Return the [x, y] coordinate for the center point of the cell that contains the specified text.  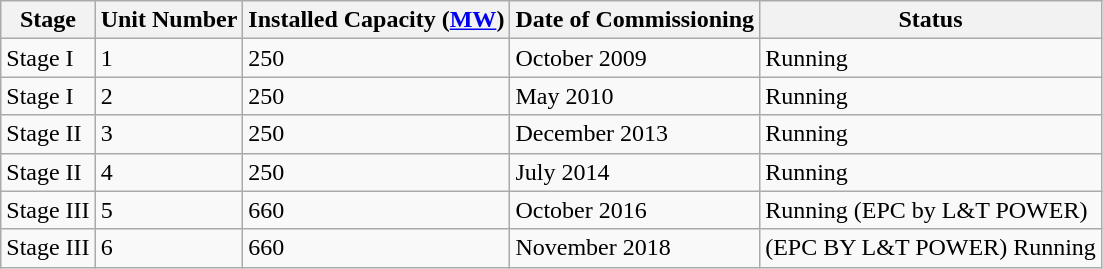
2 [169, 96]
November 2018 [635, 248]
Status [931, 20]
Unit Number [169, 20]
Installed Capacity (MW) [376, 20]
Stage [48, 20]
December 2013 [635, 134]
October 2016 [635, 210]
July 2014 [635, 172]
Date of Commissioning [635, 20]
4 [169, 172]
1 [169, 58]
October 2009 [635, 58]
6 [169, 248]
3 [169, 134]
Running (EPC by L&T POWER) [931, 210]
May 2010 [635, 96]
5 [169, 210]
(EPC BY L&T POWER) Running [931, 248]
